Output the (x, y) coordinate of the center of the cell containing the given text.  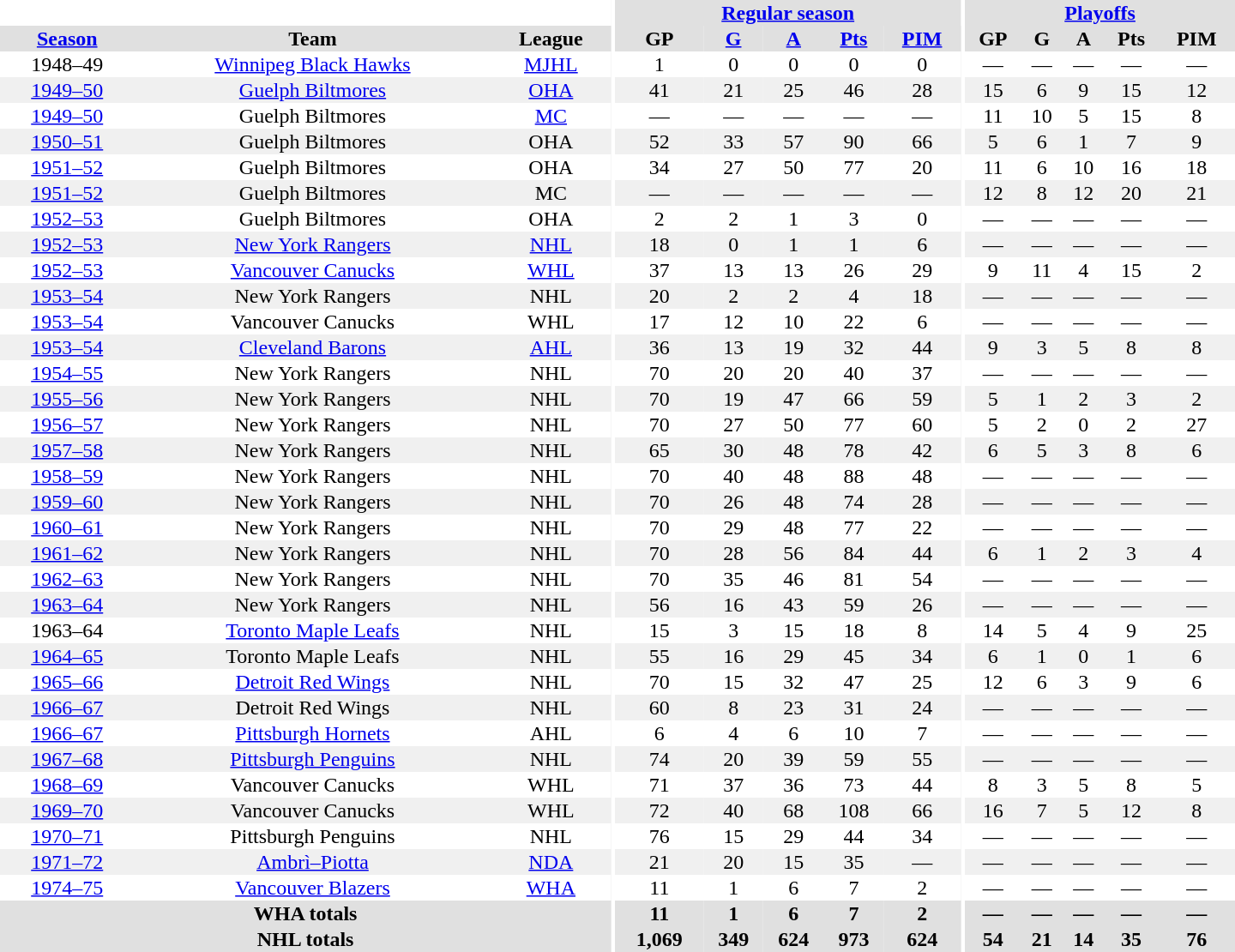
Team (312, 39)
1964–65 (67, 656)
1,069 (660, 939)
41 (660, 90)
71 (660, 785)
1957–58 (67, 450)
Season (67, 39)
MJHL (551, 64)
39 (793, 759)
108 (853, 810)
1965–66 (67, 682)
League (551, 39)
52 (660, 142)
57 (793, 142)
1955–56 (67, 399)
Vancouver Blazers (312, 888)
1962–63 (67, 579)
WHA totals (305, 913)
1954–55 (67, 373)
42 (921, 450)
30 (733, 450)
WHA (551, 888)
1960–61 (67, 527)
84 (853, 553)
Pittsburgh Hornets (312, 733)
88 (853, 476)
1967–68 (67, 759)
1969–70 (67, 810)
Playoffs (1099, 13)
1961–62 (67, 553)
90 (853, 142)
1968–69 (67, 785)
1948–49 (67, 64)
81 (853, 579)
33 (733, 142)
Regular season (788, 13)
78 (853, 450)
1959–60 (67, 502)
24 (921, 708)
23 (793, 708)
31 (853, 708)
65 (660, 450)
17 (660, 322)
1956–57 (67, 425)
Ambrì–Piotta (312, 862)
349 (733, 939)
NHL totals (305, 939)
Cleveland Barons (312, 347)
1974–75 (67, 888)
Winnipeg Black Hawks (312, 64)
72 (660, 810)
973 (853, 939)
1950–51 (67, 142)
43 (793, 605)
73 (853, 785)
NDA (551, 862)
1970–71 (67, 836)
45 (853, 656)
1971–72 (67, 862)
68 (793, 810)
1958–59 (67, 476)
